Scan for the cell matching the given text and deliver its (x, y) coordinate at center. 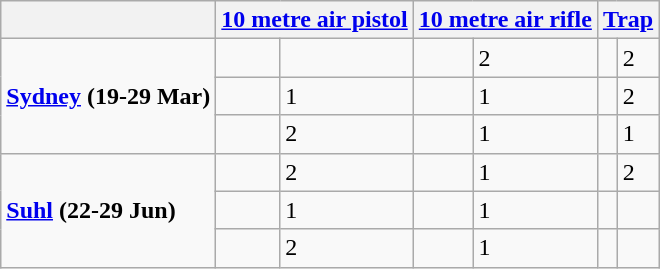
10 metre air pistol (314, 20)
Trap (628, 20)
10 metre air rifle (505, 20)
Sydney (19-29 Mar) (108, 96)
Suhl (22-29 Jun) (108, 210)
